Find where the given text appears and provide that cell's center as [x, y] coordinate. 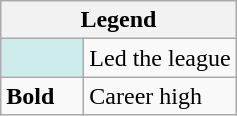
Bold [42, 96]
Led the league [160, 58]
Legend [118, 20]
Career high [160, 96]
